Scan for the cell matching the given text and deliver its [X, Y] coordinate at center. 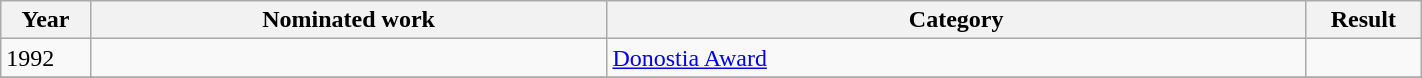
1992 [46, 58]
Donostia Award [956, 58]
Nominated work [348, 20]
Result [1363, 20]
Category [956, 20]
Year [46, 20]
